Determine the [X, Y] coordinate at the center of the cell enclosing the given text.  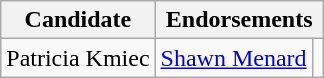
Candidate [78, 20]
Shawn Menard [234, 58]
Patricia Kmiec [78, 58]
Endorsements [239, 20]
